Identify which cell holds the provided text, then report its (x, y) central coordinate. 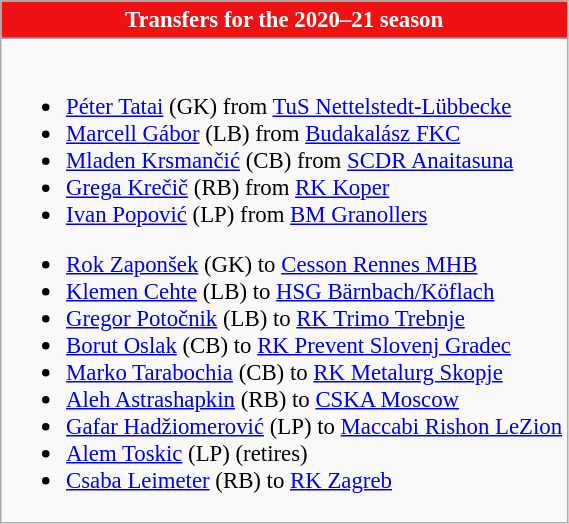
Transfers for the 2020–21 season (284, 20)
